Extract the (X, Y) coordinate from the center of the cell holding the provided text.  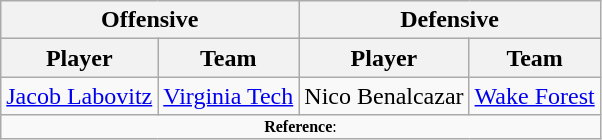
Jacob Labovitz (80, 96)
Reference: (300, 127)
Defensive (450, 20)
Virginia Tech (228, 96)
Nico Benalcazar (384, 96)
Wake Forest (534, 96)
Offensive (150, 20)
